Output the [x, y] coordinate of the center of the cell containing the given text.  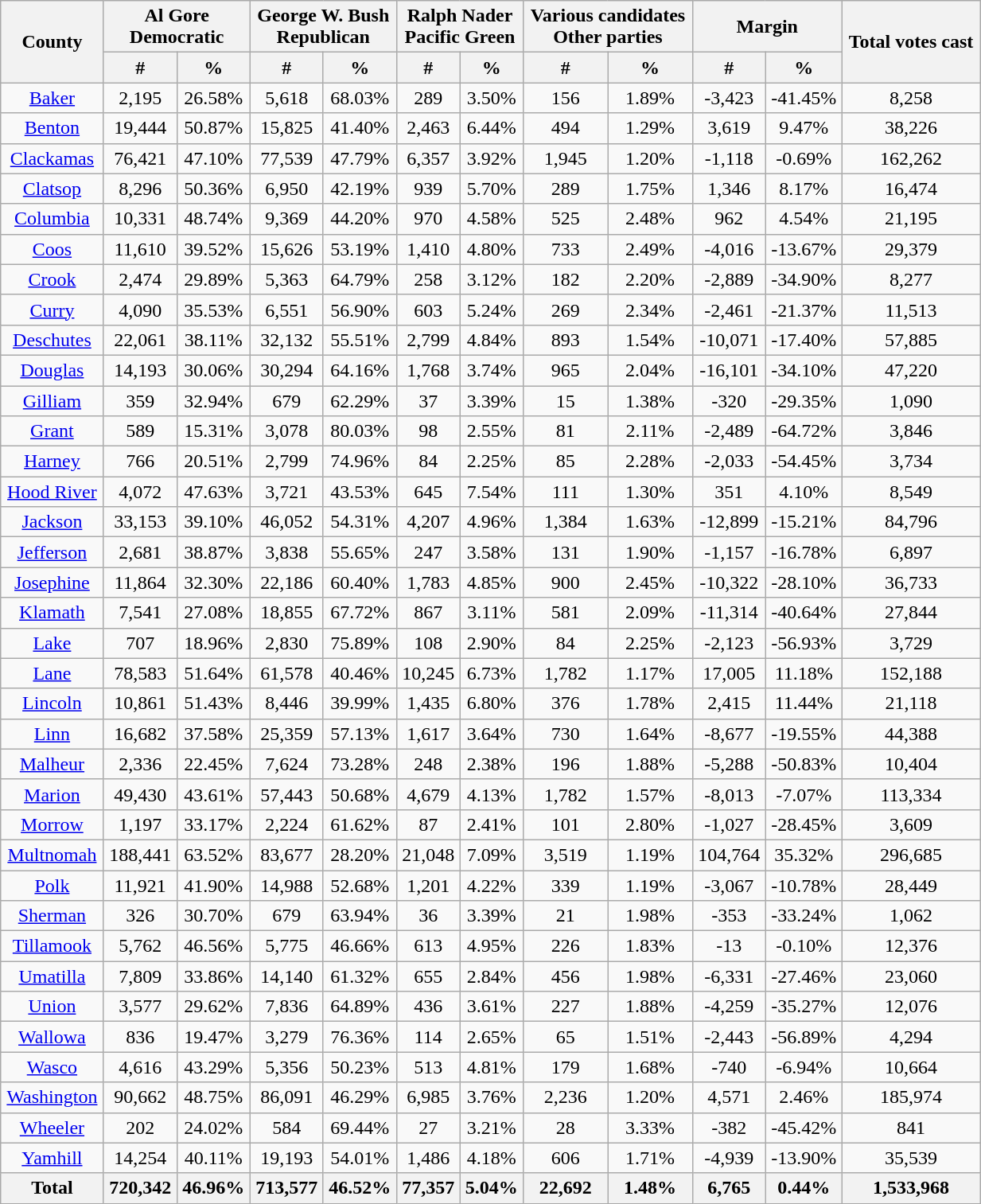
-6,331 [729, 976]
-54.45% [804, 462]
30.06% [213, 370]
1,783 [428, 583]
15,825 [286, 128]
2,224 [286, 824]
Harney [53, 462]
22,186 [286, 583]
57,885 [910, 340]
38,226 [910, 128]
4,072 [140, 492]
1.75% [650, 189]
1,768 [428, 370]
Deschutes [53, 340]
49,430 [140, 794]
32.94% [213, 400]
46.56% [213, 946]
1.63% [650, 522]
114 [428, 1037]
8,258 [910, 98]
3.64% [492, 734]
5,356 [286, 1067]
-5,288 [729, 764]
1,090 [910, 400]
64.89% [360, 1007]
581 [566, 613]
56.90% [360, 310]
57.13% [360, 734]
10,404 [910, 764]
1,486 [428, 1158]
111 [566, 492]
-41.45% [804, 98]
2.65% [492, 1037]
2.46% [804, 1097]
-21.37% [804, 310]
-56.89% [804, 1037]
62.29% [360, 400]
3.21% [492, 1128]
14,193 [140, 370]
1.17% [650, 673]
61.32% [360, 976]
589 [140, 431]
15,626 [286, 249]
11.18% [804, 673]
1,435 [428, 703]
24.02% [213, 1128]
-34.10% [804, 370]
47.63% [213, 492]
23,060 [910, 976]
14,988 [286, 886]
8.17% [804, 189]
1.78% [650, 703]
Total votes cast [910, 41]
-56.93% [804, 643]
Curry [53, 310]
41.90% [213, 886]
15 [566, 400]
Coos [53, 249]
655 [428, 976]
2.48% [650, 219]
1,062 [910, 916]
19,193 [286, 1158]
Malheur [53, 764]
2,463 [428, 128]
584 [286, 1128]
43.29% [213, 1067]
179 [566, 1067]
14,140 [286, 976]
-33.24% [804, 916]
3.11% [492, 613]
63.52% [213, 855]
162,262 [910, 158]
2.80% [650, 824]
113,334 [910, 794]
8,549 [910, 492]
3,609 [910, 824]
61,578 [286, 673]
4.85% [492, 583]
Crook [53, 279]
8,446 [286, 703]
836 [140, 1037]
-8,013 [729, 794]
Al GoreDemocratic [177, 27]
4.84% [492, 340]
713,577 [286, 1188]
-1,118 [729, 158]
73.28% [360, 764]
513 [428, 1067]
104,764 [729, 855]
296,685 [910, 855]
5,775 [286, 946]
1,617 [428, 734]
11,921 [140, 886]
84,796 [910, 522]
4,294 [910, 1037]
3,729 [910, 643]
1,410 [428, 249]
2.20% [650, 279]
2.49% [650, 249]
3,721 [286, 492]
5.04% [492, 1188]
50.68% [360, 794]
-2,461 [729, 310]
4.58% [492, 219]
35.32% [804, 855]
36,733 [910, 583]
733 [566, 249]
494 [566, 128]
21,048 [428, 855]
33,153 [140, 522]
-64.72% [804, 431]
-35.27% [804, 1007]
37 [428, 400]
Lane [53, 673]
2,474 [140, 279]
2.41% [492, 824]
Jefferson [53, 552]
2.84% [492, 976]
-2,123 [729, 643]
10,664 [910, 1067]
-17.40% [804, 340]
22,061 [140, 340]
68.03% [360, 98]
-40.64% [804, 613]
42.19% [360, 189]
2,195 [140, 98]
1.48% [650, 1188]
1.64% [650, 734]
2.38% [492, 764]
11,513 [910, 310]
4,679 [428, 794]
52.68% [360, 886]
-16.78% [804, 552]
27.08% [213, 613]
730 [566, 734]
893 [566, 340]
12,076 [910, 1007]
-6.94% [804, 1067]
4.13% [492, 794]
55.51% [360, 340]
87 [428, 824]
36 [428, 916]
7,541 [140, 613]
Clatsop [53, 189]
1,384 [566, 522]
63.94% [360, 916]
48.75% [213, 1097]
4.95% [492, 946]
26.58% [213, 98]
4.81% [492, 1067]
-0.10% [804, 946]
6,357 [428, 158]
707 [140, 643]
33.86% [213, 976]
1.68% [650, 1067]
Clackamas [53, 158]
25,359 [286, 734]
22,692 [566, 1188]
970 [428, 219]
8,277 [910, 279]
1,346 [729, 189]
11.44% [804, 703]
43.53% [360, 492]
38.87% [213, 552]
64.79% [360, 279]
108 [428, 643]
-4,259 [729, 1007]
-320 [729, 400]
86,091 [286, 1097]
720,342 [140, 1188]
9,369 [286, 219]
55.65% [360, 552]
-8,677 [729, 734]
7,809 [140, 976]
-2,443 [729, 1037]
47,220 [910, 370]
6,985 [428, 1097]
-4,939 [729, 1158]
60.40% [360, 583]
1,197 [140, 824]
40.11% [213, 1158]
1.83% [650, 946]
21 [566, 916]
35.53% [213, 310]
5.24% [492, 310]
Baker [53, 98]
4,207 [428, 522]
269 [566, 310]
-34.90% [804, 279]
Douglas [53, 370]
28,449 [910, 886]
7.09% [492, 855]
867 [428, 613]
Benton [53, 128]
75.89% [360, 643]
6.80% [492, 703]
606 [566, 1158]
Klamath [53, 613]
3,078 [286, 431]
38.11% [213, 340]
30.70% [213, 916]
46.52% [360, 1188]
5,363 [286, 279]
227 [566, 1007]
Marion [53, 794]
Grant [53, 431]
-11,314 [729, 613]
-10,071 [729, 340]
351 [729, 492]
3,734 [910, 462]
47.79% [360, 158]
19.47% [213, 1037]
-1,027 [729, 824]
4.18% [492, 1158]
Umatilla [53, 976]
1.38% [650, 400]
48.74% [213, 219]
456 [566, 976]
-19.55% [804, 734]
-3,067 [729, 886]
196 [566, 764]
Lake [53, 643]
46.66% [360, 946]
47.10% [213, 158]
939 [428, 189]
Josephine [53, 583]
Washington [53, 1097]
3.12% [492, 279]
-15.21% [804, 522]
-16,101 [729, 370]
14,254 [140, 1158]
3.74% [492, 370]
2,681 [140, 552]
4,616 [140, 1067]
98 [428, 431]
20.51% [213, 462]
841 [910, 1128]
6,897 [910, 552]
101 [566, 824]
156 [566, 98]
2,236 [566, 1097]
-2,489 [729, 431]
Union [53, 1007]
1,201 [428, 886]
766 [140, 462]
-7.07% [804, 794]
188,441 [140, 855]
Morrow [53, 824]
28.20% [360, 855]
-50.83% [804, 764]
21,118 [910, 703]
67.72% [360, 613]
Polk [53, 886]
-12,899 [729, 522]
County [53, 41]
18,855 [286, 613]
51.64% [213, 673]
7,836 [286, 1007]
80.03% [360, 431]
248 [428, 764]
35,539 [910, 1158]
Wasco [53, 1067]
Jackson [53, 522]
32.30% [213, 583]
16,682 [140, 734]
3.61% [492, 1007]
44,388 [910, 734]
21,195 [910, 219]
613 [428, 946]
-28.10% [804, 583]
50.36% [213, 189]
1.54% [650, 340]
77,357 [428, 1188]
81 [566, 431]
3,279 [286, 1037]
3.92% [492, 158]
50.87% [213, 128]
Wallowa [53, 1037]
Columbia [53, 219]
-4,016 [729, 249]
3.50% [492, 98]
185,974 [910, 1097]
2.11% [650, 431]
46.96% [213, 1188]
7,624 [286, 764]
61.62% [360, 824]
19,444 [140, 128]
46.29% [360, 1097]
900 [566, 583]
64.16% [360, 370]
-382 [729, 1128]
Total [53, 1188]
6,950 [286, 189]
247 [428, 552]
5,618 [286, 98]
32,132 [286, 340]
29.89% [213, 279]
39.52% [213, 249]
3,519 [566, 855]
-27.46% [804, 976]
1.90% [650, 552]
2.90% [492, 643]
1.71% [650, 1158]
77,539 [286, 158]
76,421 [140, 158]
5,762 [140, 946]
202 [140, 1128]
8,296 [140, 189]
-13.67% [804, 249]
4,571 [729, 1097]
3.76% [492, 1097]
603 [428, 310]
18.96% [213, 643]
Margin [767, 27]
-13.90% [804, 1158]
Multnomah [53, 855]
1,945 [566, 158]
1.89% [650, 98]
43.61% [213, 794]
41.40% [360, 128]
69.44% [360, 1128]
17,005 [729, 673]
10,861 [140, 703]
Lincoln [53, 703]
258 [428, 279]
0.44% [804, 1188]
Linn [53, 734]
44.20% [360, 219]
-45.42% [804, 1128]
39.99% [360, 703]
-10.78% [804, 886]
226 [566, 946]
-13 [729, 946]
4.10% [804, 492]
3,838 [286, 552]
645 [428, 492]
6.44% [492, 128]
28 [566, 1128]
1.57% [650, 794]
Wheeler [53, 1128]
-10,322 [729, 583]
46,052 [286, 522]
30,294 [286, 370]
Sherman [53, 916]
3.33% [650, 1128]
-0.69% [804, 158]
Hood River [53, 492]
-1,157 [729, 552]
4.54% [804, 219]
2,830 [286, 643]
436 [428, 1007]
-29.35% [804, 400]
Ralph NaderPacific Green [460, 27]
2.09% [650, 613]
-28.45% [804, 824]
10,245 [428, 673]
1.30% [650, 492]
131 [566, 552]
29.62% [213, 1007]
12,376 [910, 946]
-2,889 [729, 279]
-353 [729, 916]
27,844 [910, 613]
152,188 [910, 673]
57,443 [286, 794]
2.45% [650, 583]
-2,033 [729, 462]
15.31% [213, 431]
4.22% [492, 886]
40.46% [360, 673]
962 [729, 219]
-3,423 [729, 98]
65 [566, 1037]
2.28% [650, 462]
50.23% [360, 1067]
9.47% [804, 128]
3,577 [140, 1007]
339 [566, 886]
6,765 [729, 1188]
39.10% [213, 522]
51.43% [213, 703]
326 [140, 916]
2,415 [729, 703]
1.51% [650, 1037]
6.73% [492, 673]
1.29% [650, 128]
10,331 [140, 219]
182 [566, 279]
85 [566, 462]
6,551 [286, 310]
4.96% [492, 522]
27 [428, 1128]
Yamhill [53, 1158]
Gilliam [53, 400]
74.96% [360, 462]
90,662 [140, 1097]
4.80% [492, 249]
376 [566, 703]
16,474 [910, 189]
525 [566, 219]
Various candidatesOther parties [608, 27]
Tillamook [53, 946]
4,090 [140, 310]
11,610 [140, 249]
3.58% [492, 552]
29,379 [910, 249]
78,583 [140, 673]
76.36% [360, 1037]
2.04% [650, 370]
33.17% [213, 824]
965 [566, 370]
-740 [729, 1067]
3,846 [910, 431]
37.58% [213, 734]
359 [140, 400]
54.01% [360, 1158]
2.34% [650, 310]
83,677 [286, 855]
11,864 [140, 583]
7.54% [492, 492]
George W. BushRepublican [323, 27]
53.19% [360, 249]
2.55% [492, 431]
2,336 [140, 764]
3,619 [729, 128]
22.45% [213, 764]
54.31% [360, 522]
5.70% [492, 189]
1,533,968 [910, 1188]
